Search for the cell housing the specified text and yield its (X, Y) center coordinate. 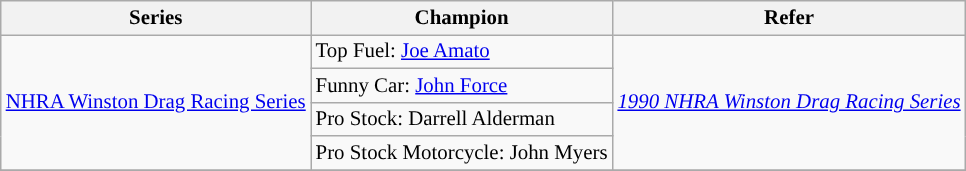
1990 NHRA Winston Drag Racing Series (788, 102)
Refer (788, 18)
Funny Car: John Force (462, 85)
Pro Stock: Darrell Alderman (462, 119)
NHRA Winston Drag Racing Series (156, 102)
Series (156, 18)
Top Fuel: Joe Amato (462, 51)
Pro Stock Motorcycle: John Myers (462, 153)
Champion (462, 18)
